From the cell containing the given text, extract its center point as (x, y) coordinate. 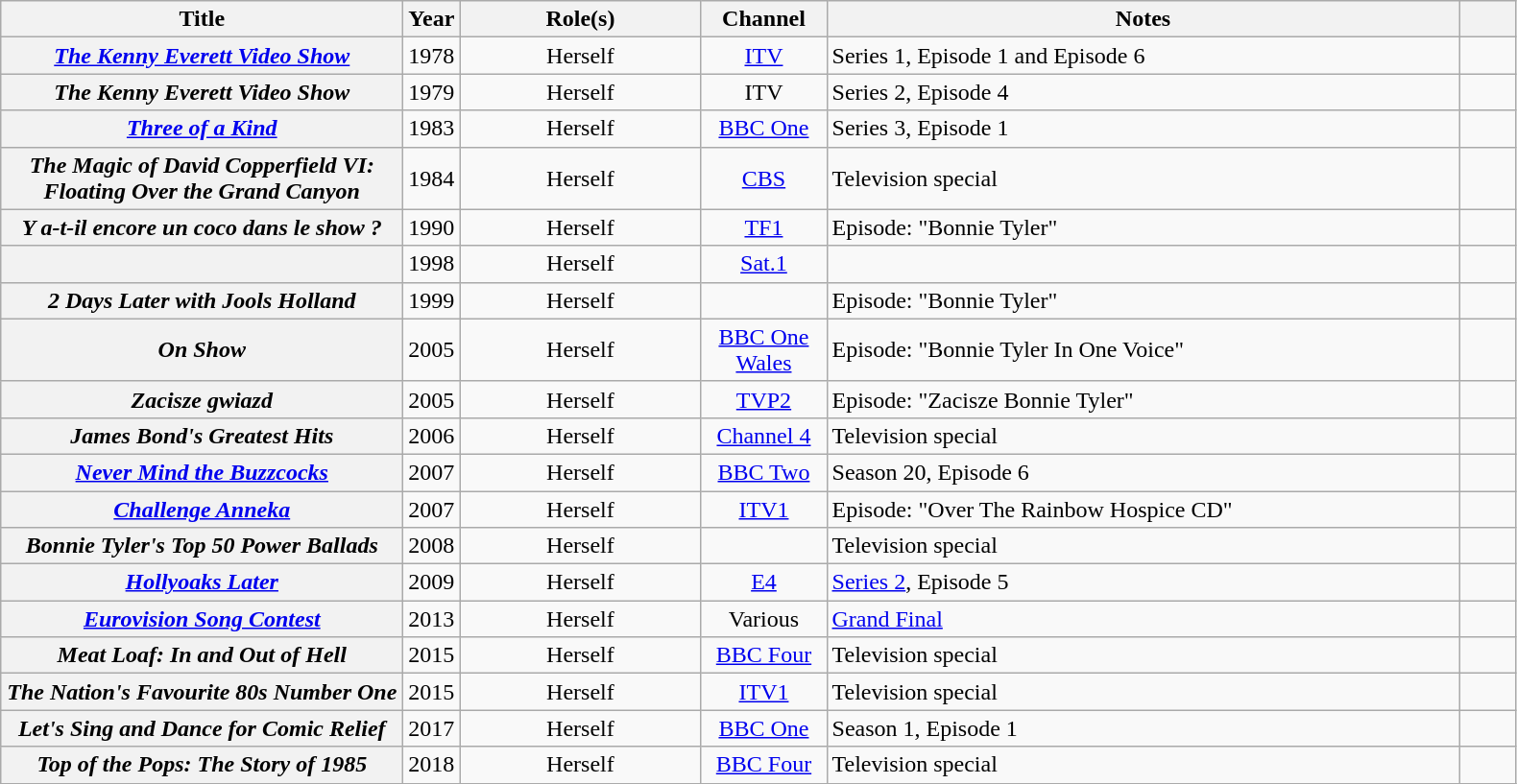
TVP2 (764, 399)
Season 1, Episode 1 (1143, 728)
Eurovision Song Contest (202, 619)
2006 (432, 436)
The Magic of David Copperfield VI: Floating Over the Grand Canyon (202, 178)
1990 (432, 227)
Y a-t-il encore un coco dans le show ? (202, 227)
1978 (432, 56)
Various (764, 619)
Challenge Anneka (202, 510)
Let's Sing and Dance for Comic Relief (202, 728)
BBC One Wales (764, 349)
Grand Final (1143, 619)
Year (432, 19)
1999 (432, 300)
Title (202, 19)
Top of the Pops: The Story of 1985 (202, 765)
Never Mind the Buzzcocks (202, 472)
Channel 4 (764, 436)
2008 (432, 546)
Episode: "Zacisze Bonnie Tyler" (1143, 399)
1984 (432, 178)
Notes (1143, 19)
2009 (432, 582)
Episode: "Over The Rainbow Hospice CD" (1143, 510)
The Nation's Favourite 80s Number One (202, 692)
Season 20, Episode 6 (1143, 472)
E4 (764, 582)
Series 2, Episode 4 (1143, 92)
On Show (202, 349)
Sat.1 (764, 264)
Episode: "Bonnie Tyler In One Voice" (1143, 349)
James Bond's Greatest Hits (202, 436)
TF1 (764, 227)
Three of a Kind (202, 129)
Series 2, Episode 5 (1143, 582)
CBS (764, 178)
2 Days Later with Jools Holland (202, 300)
2013 (432, 619)
Hollyoaks Later (202, 582)
2017 (432, 728)
Series 3, Episode 1 (1143, 129)
1998 (432, 264)
Role(s) (580, 19)
1979 (432, 92)
Meat Loaf: In and Out of Hell (202, 655)
Zacisze gwiazd (202, 399)
1983 (432, 129)
Bonnie Tyler's Top 50 Power Ballads (202, 546)
BBC Two (764, 472)
2018 (432, 765)
Series 1, Episode 1 and Episode 6 (1143, 56)
Channel (764, 19)
